Detect which cell encompasses the target text, then output its (X, Y) center coordinate. 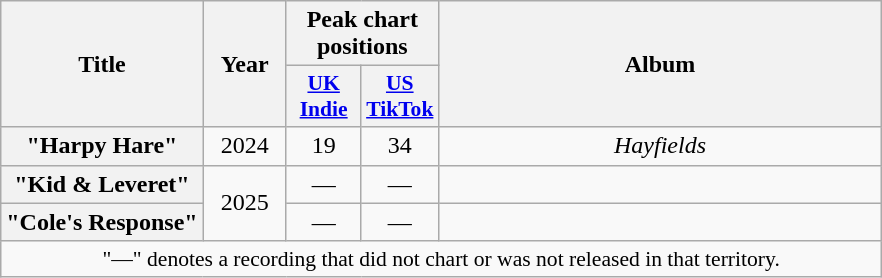
USTikTok (400, 96)
Hayfields (660, 146)
Year (244, 64)
Title (102, 64)
"—" denotes a recording that did not chart or was not released in that territory. (442, 259)
"Harpy Hare" (102, 146)
UK Indie (324, 96)
"Kid & Leveret" (102, 184)
19 (324, 146)
Album (660, 64)
34 (400, 146)
2024 (244, 146)
2025 (244, 203)
"Cole's Response" (102, 222)
Peak chart positions (362, 34)
